Find where the given text appears and provide that cell's center as [X, Y] coordinate. 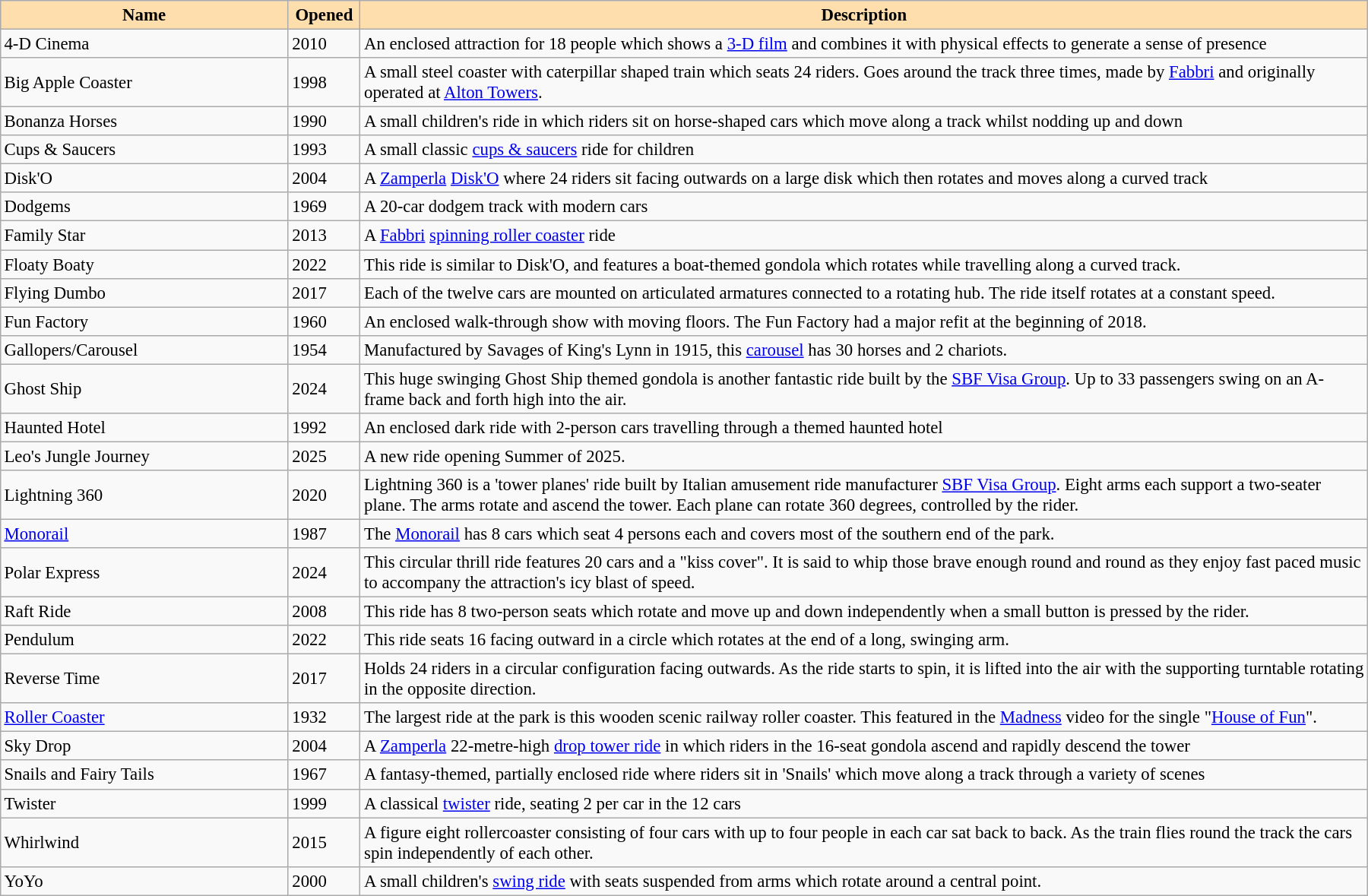
Dodgems [144, 207]
Ghost Ship [144, 389]
1960 [324, 321]
1992 [324, 427]
Flying Dumbo [144, 293]
A fantasy-themed, partially enclosed ride where riders sit in 'Snails' which move along a track through a variety of scenes [864, 774]
Gallopers/Carousel [144, 350]
Opened [324, 15]
2008 [324, 611]
A Zamperla 22-metre-high drop tower ride in which riders in the 16-seat gondola ascend and rapidly descend the tower [864, 746]
Roller Coaster [144, 717]
An enclosed attraction for 18 people which shows a 3-D film and combines it with physical effects to generate a sense of presence [864, 43]
Leo's Jungle Journey [144, 456]
2013 [324, 236]
This ride is similar to Disk'O, and features a boat-themed gondola which rotates while travelling along a curved track. [864, 264]
1954 [324, 350]
2000 [324, 881]
YoYo [144, 881]
An enclosed walk-through show with moving floors. The Fun Factory had a major refit at the beginning of 2018. [864, 321]
A small children's swing ride with seats suspended from arms which rotate around a central point. [864, 881]
A new ride opening Summer of 2025. [864, 456]
A small children's ride in which riders sit on horse-shaped cars which move along a track whilst nodding up and down [864, 122]
1967 [324, 774]
Lightning 360 [144, 495]
1993 [324, 150]
Manufactured by Savages of King's Lynn in 1915, this carousel has 30 horses and 2 chariots. [864, 350]
An enclosed dark ride with 2-person cars travelling through a themed haunted hotel [864, 427]
A classical twister ride, seating 2 per car in the 12 cars [864, 803]
Snails and Fairy Tails [144, 774]
A 20-car dodgem track with modern cars [864, 207]
The Monorail has 8 cars which seat 4 persons each and covers most of the southern end of the park. [864, 533]
A Fabbri spinning roller coaster ride [864, 236]
Fun Factory [144, 321]
A small classic cups & saucers ride for children [864, 150]
Disk'O [144, 179]
4-D Cinema [144, 43]
Haunted Hotel [144, 427]
A Zamperla Disk'O where 24 riders sit facing outwards on a large disk which then rotates and moves along a curved track [864, 179]
This ride has 8 two-person seats which rotate and move up and down independently when a small button is pressed by the rider. [864, 611]
2010 [324, 43]
Description [864, 15]
1969 [324, 207]
Bonanza Horses [144, 122]
2015 [324, 842]
2025 [324, 456]
2020 [324, 495]
Family Star [144, 236]
1932 [324, 717]
Big Apple Coaster [144, 82]
Raft Ride [144, 611]
1999 [324, 803]
1990 [324, 122]
Whirlwind [144, 842]
Floaty Boaty [144, 264]
Cups & Saucers [144, 150]
The largest ride at the park is this wooden scenic railway roller coaster. This featured in the Madness video for the single "House of Fun". [864, 717]
1987 [324, 533]
Name [144, 15]
Sky Drop [144, 746]
Each of the twelve cars are mounted on articulated armatures connected to a rotating hub. The ride itself rotates at a constant speed. [864, 293]
Twister [144, 803]
Reverse Time [144, 679]
Monorail [144, 533]
Polar Express [144, 573]
1998 [324, 82]
This ride seats 16 facing outward in a circle which rotates at the end of a long, swinging arm. [864, 640]
Pendulum [144, 640]
